From the cell containing the given text, extract its center point as [x, y] coordinate. 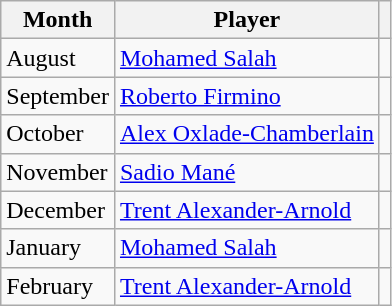
November [58, 172]
Roberto Firmino [246, 96]
Month [58, 20]
Alex Oxlade-Chamberlain [246, 134]
December [58, 210]
Player [246, 20]
Sadio Mané [246, 172]
August [58, 58]
September [58, 96]
October [58, 134]
January [58, 248]
February [58, 286]
